Capture the cell that displays the provided text and extract its (x, y) central coordinate. 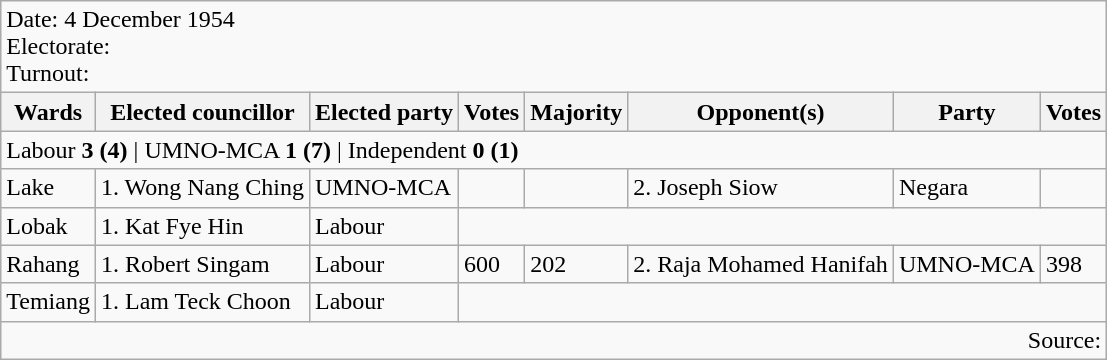
Opponent(s) (761, 112)
1. Kat Fye Hin (202, 226)
Source: (554, 340)
Temiang (48, 302)
600 (492, 264)
1. Lam Teck Choon (202, 302)
Party (966, 112)
Lake (48, 188)
Rahang (48, 264)
Labour 3 (4) | UMNO-MCA 1 (7) | Independent 0 (1) (554, 150)
398 (1073, 264)
Elected party (384, 112)
Lobak (48, 226)
1. Robert Singam (202, 264)
2. Joseph Siow (761, 188)
1. Wong Nang Ching (202, 188)
Majority (576, 112)
Wards (48, 112)
Negara (966, 188)
202 (576, 264)
2. Raja Mohamed Hanifah (761, 264)
Date: 4 December 1954 Electorate: Turnout: (554, 47)
Elected councillor (202, 112)
